From the cell containing the given text, extract its center point as [x, y] coordinate. 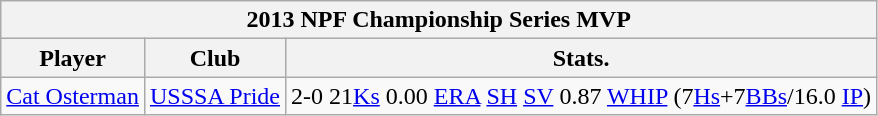
2013 NPF Championship Series MVP [439, 20]
Stats. [582, 58]
Club [214, 58]
USSSA Pride [214, 96]
Cat Osterman [73, 96]
Player [73, 58]
2-0 21Ks 0.00 ERA SH SV 0.87 WHIP (7Hs+7BBs/16.0 IP) [582, 96]
